Search for the cell housing the specified text and yield its (x, y) center coordinate. 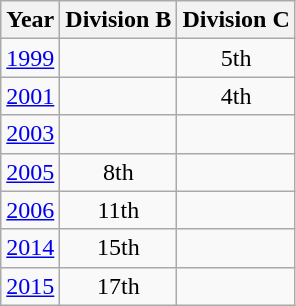
5th (236, 58)
2014 (30, 248)
2006 (30, 210)
15th (118, 248)
11th (118, 210)
Division C (236, 20)
2015 (30, 286)
2003 (30, 134)
8th (118, 172)
Year (30, 20)
4th (236, 96)
1999 (30, 58)
2005 (30, 172)
2001 (30, 96)
Division B (118, 20)
17th (118, 286)
